Detect which cell encompasses the target text, then output its [x, y] center coordinate. 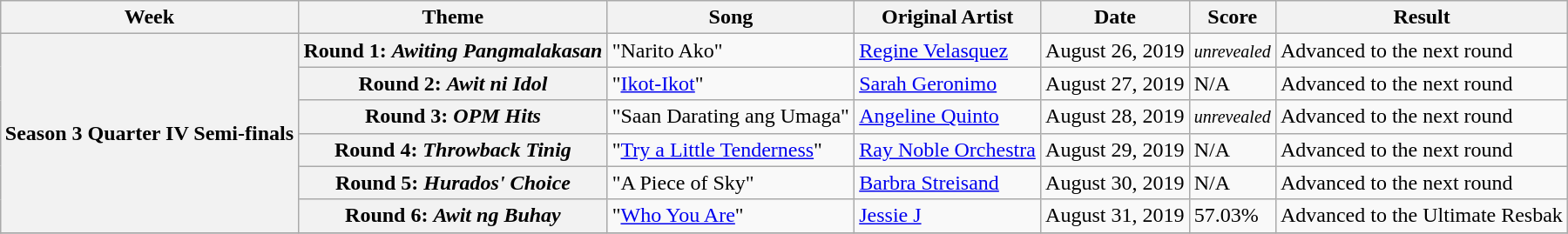
Season 3 Quarter IV Semi-finals [150, 133]
August 26, 2019 [1115, 50]
Original Artist [948, 17]
Sarah Geronimo [948, 84]
August 30, 2019 [1115, 183]
"Narito Ako" [731, 50]
Angeline Quinto [948, 117]
Result [1422, 17]
Round 2: Awit ni Idol [453, 84]
Ray Noble Orchestra [948, 150]
Round 1: Awiting Pangmalakasan [453, 50]
Theme [453, 17]
Round 5: Hurados' Choice [453, 183]
August 27, 2019 [1115, 84]
Round 3: OPM Hits [453, 117]
Advanced to the Ultimate Resbak [1422, 216]
57.03% [1232, 216]
Round 4: Throwback Tinig [453, 150]
"A Piece of Sky" [731, 183]
Week [150, 17]
August 28, 2019 [1115, 117]
"Try a Little Tenderness" [731, 150]
Jessie J [948, 216]
"Ikot-Ikot" [731, 84]
Round 6: Awit ng Buhay [453, 216]
Date [1115, 17]
August 31, 2019 [1115, 216]
Song [731, 17]
"Saan Darating ang Umaga" [731, 117]
August 29, 2019 [1115, 150]
Barbra Streisand [948, 183]
Regine Velasquez [948, 50]
"Who You Are" [731, 216]
Score [1232, 17]
